Output the [X, Y] coordinate of the center of the cell containing the given text.  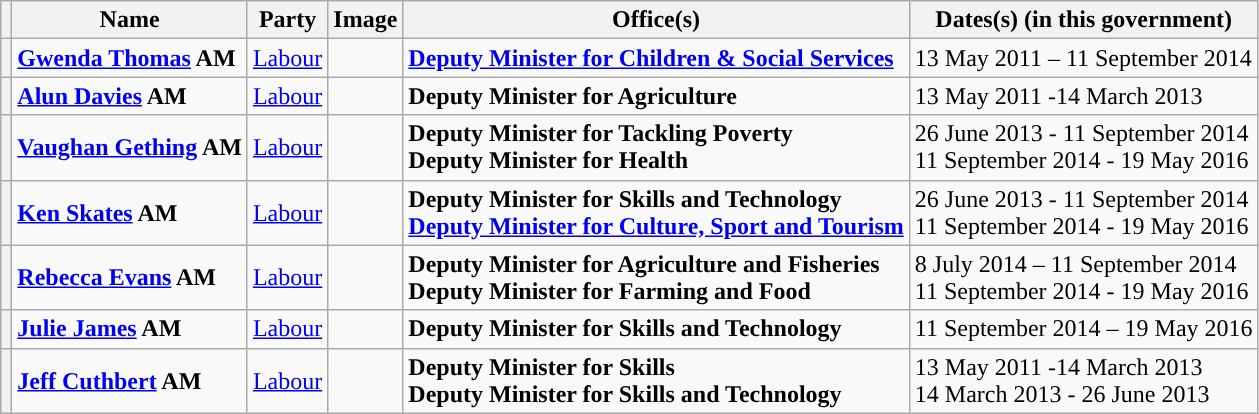
Gwenda Thomas AM [130, 58]
Julie James AM [130, 329]
Jeff Cuthbert AM [130, 380]
Deputy Minister for Agriculture [656, 96]
11 September 2014 – 19 May 2016 [1084, 329]
Vaughan Gething AM [130, 148]
Dates(s) (in this government) [1084, 20]
13 May 2011 -14 March 2013 14 March 2013 - 26 June 2013 [1084, 380]
Deputy Minister for Agriculture and Fisheries Deputy Minister for Farming and Food [656, 278]
Party [287, 20]
Name [130, 20]
Image [366, 20]
13 May 2011 – 11 September 2014 [1084, 58]
Deputy Minister for Children & Social Services [656, 58]
13 May 2011 -14 March 2013 [1084, 96]
8 July 2014 – 11 September 2014 11 September 2014 - 19 May 2016 [1084, 278]
Alun Davies AM [130, 96]
Rebecca Evans AM [130, 278]
Ken Skates AM [130, 212]
Office(s) [656, 20]
Deputy Minister for Skills Deputy Minister for Skills and Technology [656, 380]
Deputy Minister for Skills and Technology [656, 329]
Deputy Minister for Tackling Poverty Deputy Minister for Health [656, 148]
Deputy Minister for Skills and Technology Deputy Minister for Culture, Sport and Tourism [656, 212]
